Scan for the cell matching the given text and deliver its (x, y) coordinate at center. 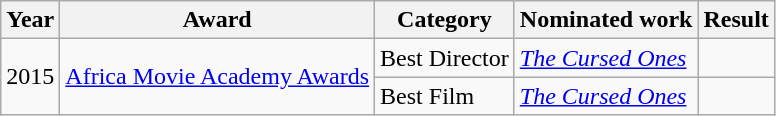
Africa Movie Academy Awards (218, 77)
Nominated work (606, 20)
Best Director (445, 58)
Year (30, 20)
Result (736, 20)
Best Film (445, 96)
Category (445, 20)
Award (218, 20)
2015 (30, 77)
